Return [x, y] of the center of cell containing provided text 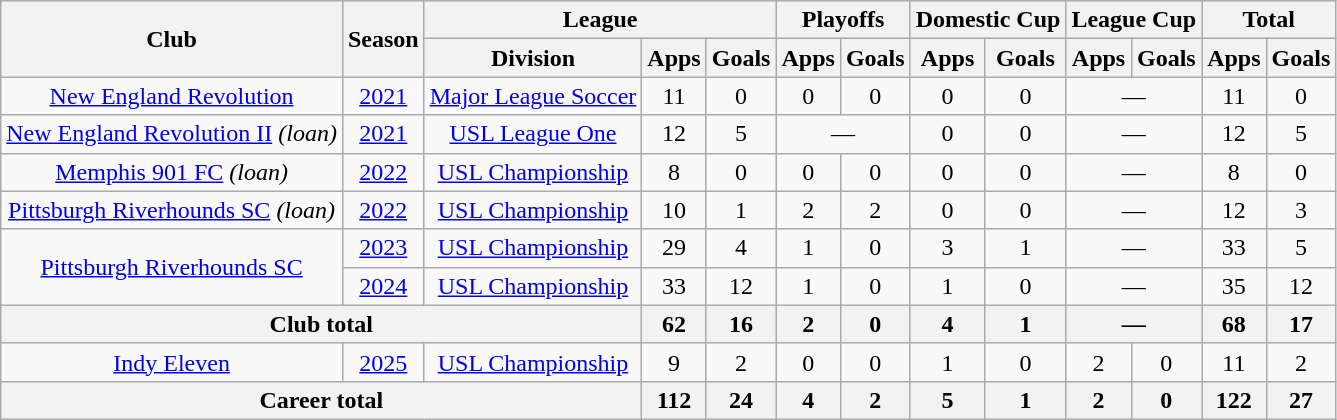
Season [383, 39]
New England Revolution II (loan) [172, 134]
29 [674, 248]
Pittsburgh Riverhounds SC (loan) [172, 210]
27 [1301, 400]
Club [172, 39]
2025 [383, 362]
New England Revolution [172, 96]
16 [741, 324]
17 [1301, 324]
24 [741, 400]
9 [674, 362]
35 [1234, 286]
Domestic Cup [988, 20]
122 [1234, 400]
USL League One [533, 134]
Memphis 901 FC (loan) [172, 172]
2023 [383, 248]
68 [1234, 324]
Major League Soccer [533, 96]
Total [1269, 20]
Division [533, 58]
Club total [322, 324]
Career total [322, 400]
62 [674, 324]
Pittsburgh Riverhounds SC [172, 267]
League Cup [1134, 20]
Playoffs [843, 20]
10 [674, 210]
2024 [383, 286]
League [600, 20]
Indy Eleven [172, 362]
112 [674, 400]
